Return the (X, Y) coordinate for the center point of the cell that contains the specified text.  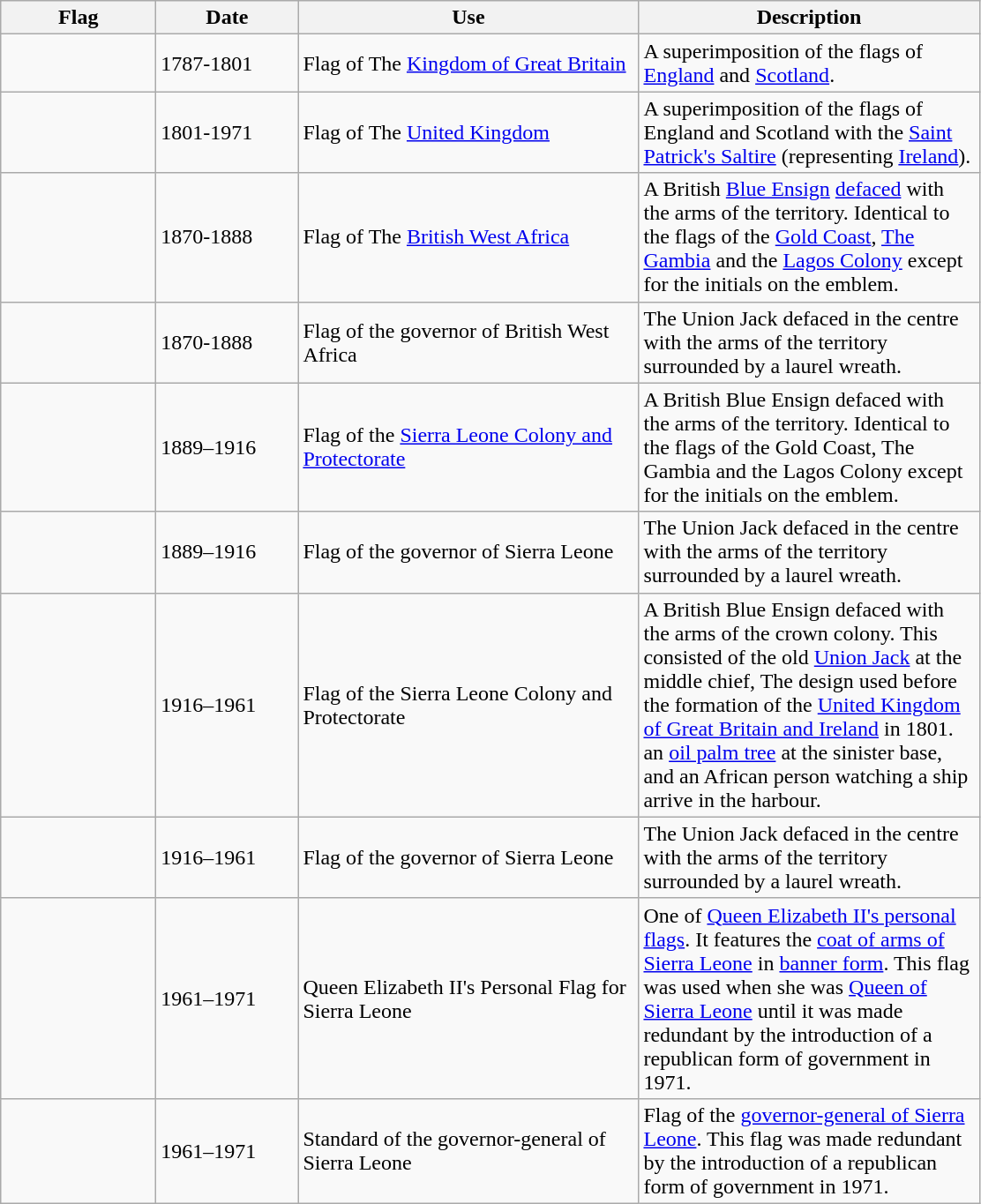
Flag (79, 18)
Flag of The Kingdom of Great Britain (468, 64)
Description (809, 18)
A superimposition of the flags of England and Scotland. (809, 64)
Use (468, 18)
Flag of The United Kingdom (468, 132)
Date (228, 18)
A superimposition of the flags of England and Scotland with the Saint Patrick's Saltire (representing Ireland). (809, 132)
1787-1801 (228, 64)
Standard of the governor-general of Sierra Leone (468, 1150)
Flag of the governor of British West Africa (468, 342)
Flag of The British West Africa (468, 237)
Flag of the governor-general of Sierra Leone. This flag was made redundant by the introduction of a republican form of government in 1971. (809, 1150)
1801-1971 (228, 132)
Queen Elizabeth II's Personal Flag for Sierra Leone (468, 998)
